From the cell containing the given text, extract its center point as [x, y] coordinate. 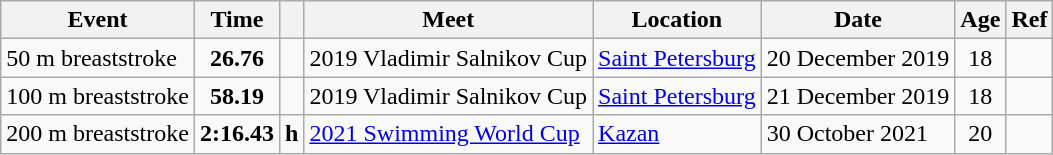
Meet [448, 20]
2:16.43 [236, 134]
200 m breaststroke [98, 134]
Date [858, 20]
Kazan [678, 134]
20 [980, 134]
Ref [1030, 20]
50 m breaststroke [98, 58]
2021 Swimming World Cup [448, 134]
26.76 [236, 58]
58.19 [236, 96]
Time [236, 20]
30 October 2021 [858, 134]
20 December 2019 [858, 58]
h [291, 134]
100 m breaststroke [98, 96]
21 December 2019 [858, 96]
Event [98, 20]
Age [980, 20]
Location [678, 20]
